Provide the (x, y) coordinate of the cell's center where the given text is located.  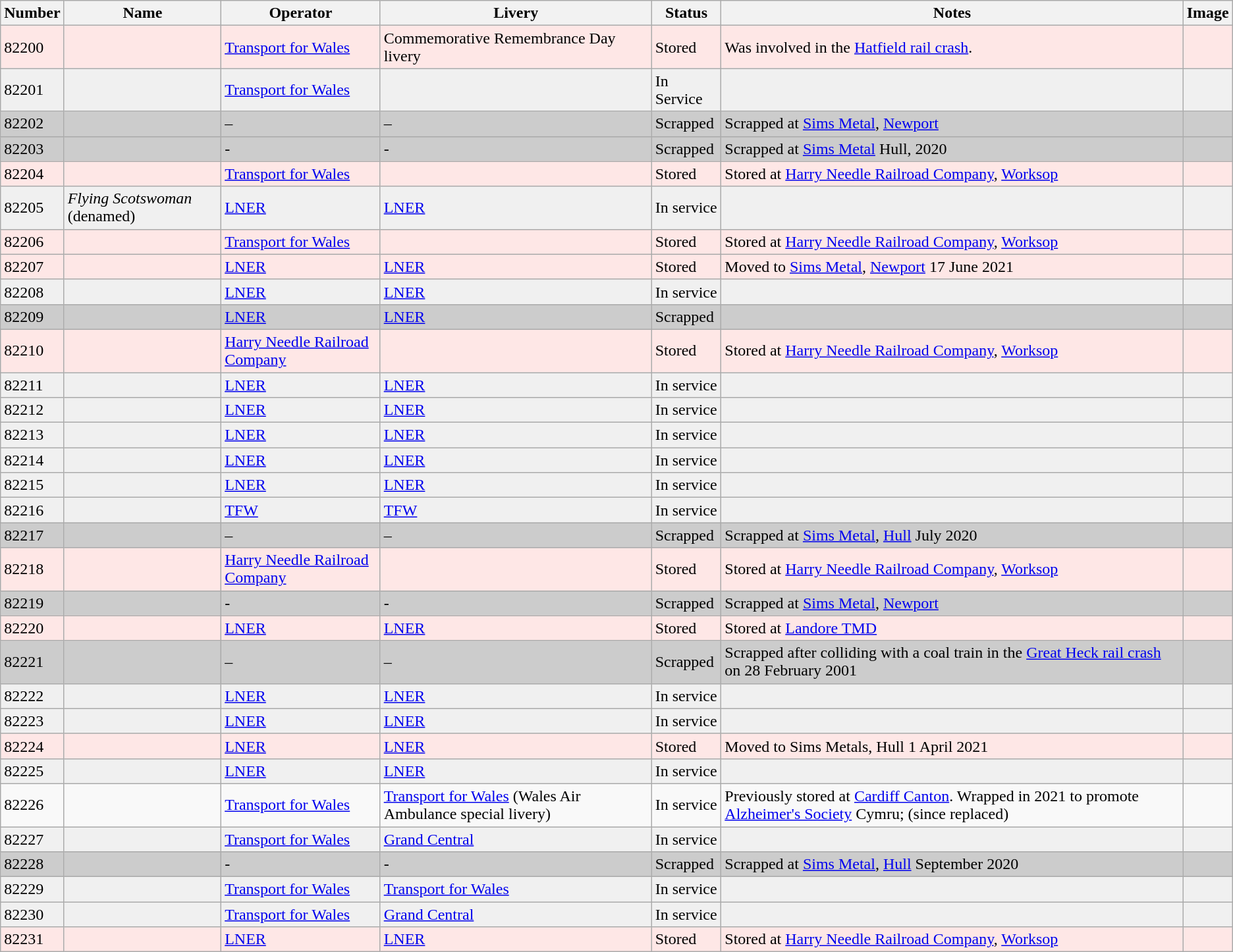
In Service (686, 90)
82207 (32, 267)
82216 (32, 510)
Commemorative Remembrance Day livery (516, 47)
82217 (32, 535)
82201 (32, 90)
82203 (32, 149)
82220 (32, 628)
Status (686, 13)
Flying Scotswoman (denamed) (142, 208)
82227 (32, 839)
82224 (32, 746)
Livery (516, 13)
82228 (32, 864)
Operator (301, 13)
82225 (32, 771)
Scrapped after colliding with a coal train in the Great Heck rail crash on 28 February 2001 (952, 662)
82214 (32, 460)
82206 (32, 242)
82226 (32, 805)
82209 (32, 317)
82211 (32, 385)
82229 (32, 889)
82230 (32, 914)
Moved to Sims Metals, Hull 1 April 2021 (952, 746)
Scrapped at Sims Metal, Hull September 2020 (952, 864)
82212 (32, 410)
82208 (32, 292)
82213 (32, 435)
Transport for Wales (Wales Air Ambulance special livery) (516, 805)
82204 (32, 174)
Previously stored at Cardiff Canton. Wrapped in 2021 to promote Alzheimer's Society Cymru; (since replaced) (952, 805)
Was involved in the Hatfield rail crash. (952, 47)
82215 (32, 485)
82222 (32, 696)
82218 (32, 569)
Moved to Sims Metal, Newport 17 June 2021 (952, 267)
82210 (32, 350)
82200 (32, 47)
Name (142, 13)
Notes (952, 13)
Image (1208, 13)
Scrapped at Sims Metal, Hull July 2020 (952, 535)
82202 (32, 124)
Number (32, 13)
82231 (32, 939)
82221 (32, 662)
82205 (32, 208)
Stored at Landore TMD (952, 628)
82219 (32, 603)
82223 (32, 721)
Scrapped at Sims Metal Hull, 2020 (952, 149)
